Extract the [X, Y] coordinate from the center of the cell holding the provided text.  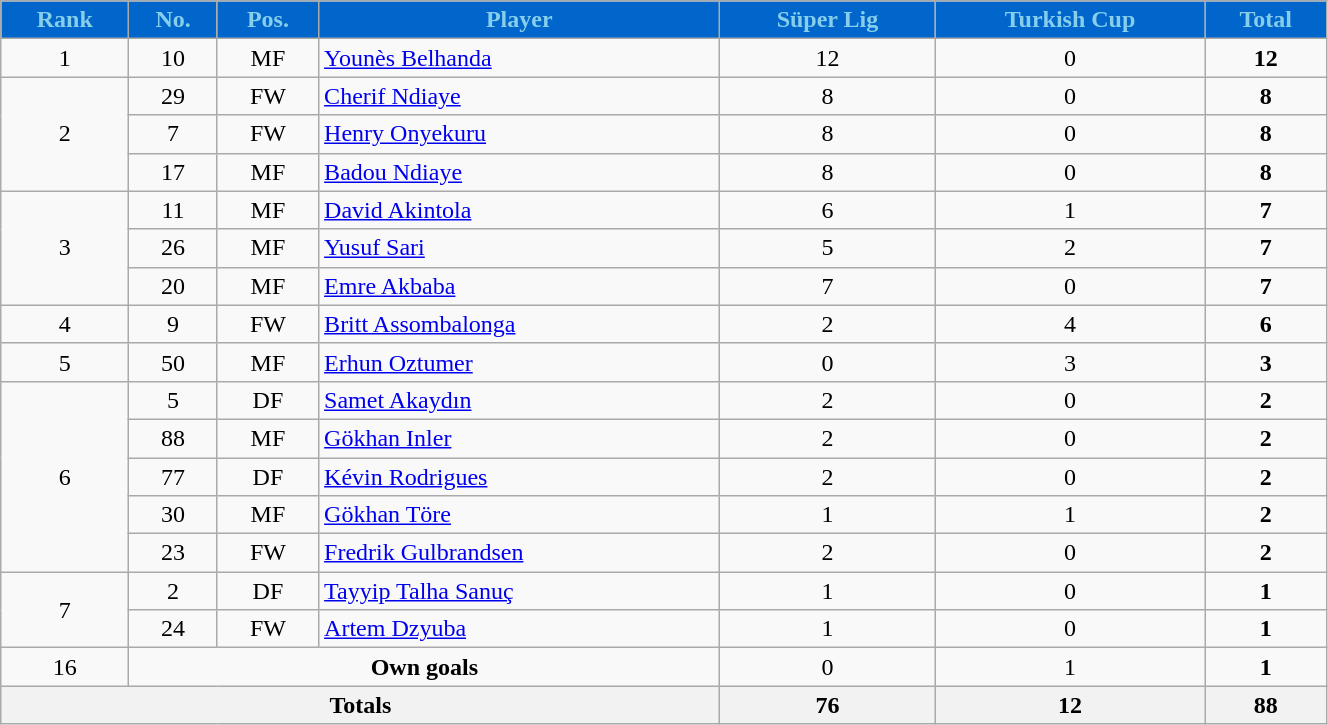
Artem Dzyuba [520, 629]
30 [174, 515]
Erhun Oztumer [520, 362]
76 [828, 705]
Totals [360, 705]
Süper Lig [828, 20]
Yusuf Sari [520, 248]
Turkish Cup [1070, 20]
Pos. [268, 20]
Total [1266, 20]
Player [520, 20]
20 [174, 286]
11 [174, 210]
Cherif Ndiaye [520, 96]
50 [174, 362]
Britt Assombalonga [520, 324]
No. [174, 20]
24 [174, 629]
10 [174, 58]
Own goals [424, 667]
17 [174, 172]
29 [174, 96]
Rank [65, 20]
Gökhan Inler [520, 438]
Henry Onyekuru [520, 134]
David Akintola [520, 210]
Samet Akaydın [520, 400]
77 [174, 477]
23 [174, 553]
Fredrik Gulbrandsen [520, 553]
9 [174, 324]
Emre Akbaba [520, 286]
Tayyip Talha Sanuç [520, 591]
Badou Ndiaye [520, 172]
Kévin Rodrigues [520, 477]
26 [174, 248]
Younès Belhanda [520, 58]
16 [65, 667]
Gökhan Töre [520, 515]
